Return the (X, Y) coordinate for the center point of the cell that contains the specified text.  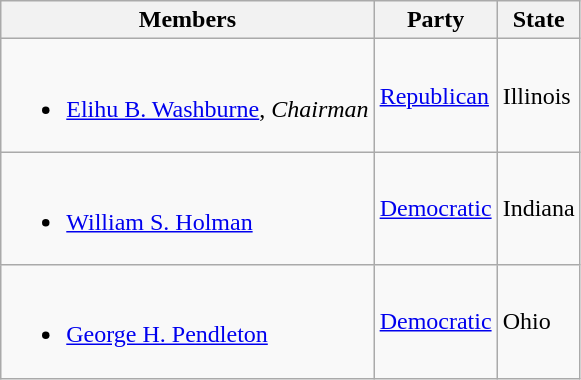
Indiana (538, 208)
George H. Pendleton (188, 322)
Party (436, 20)
William S. Holman (188, 208)
Members (188, 20)
Elihu B. Washburne, Chairman (188, 96)
State (538, 20)
Republican (436, 96)
Illinois (538, 96)
Ohio (538, 322)
